Extract the (x, y) coordinate from the center of the cell holding the provided text.  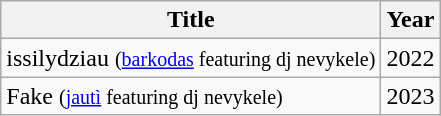
2022 (410, 58)
2023 (410, 96)
Title (191, 20)
Fake (jautì featuring dj nevykele) (191, 96)
issilydziau (barkodas featuring dj nevykele) (191, 58)
Year (410, 20)
